Find where the given text appears and provide that cell's center as [x, y] coordinate. 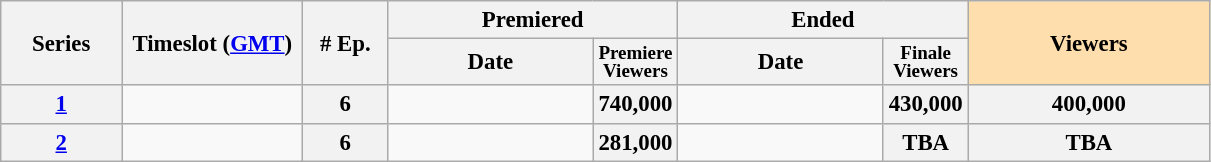
Viewers [1089, 44]
400,000 [1089, 105]
1 [62, 105]
430,000 [926, 105]
Premiered [533, 20]
281,000 [636, 142]
Timeslot (GMT) [212, 44]
PremiereViewers [636, 62]
2 [62, 142]
740,000 [636, 105]
FinaleViewers [926, 62]
Ended [823, 20]
Series [62, 44]
# Ep. [346, 44]
